Identify which cell holds the provided text, then report its (X, Y) central coordinate. 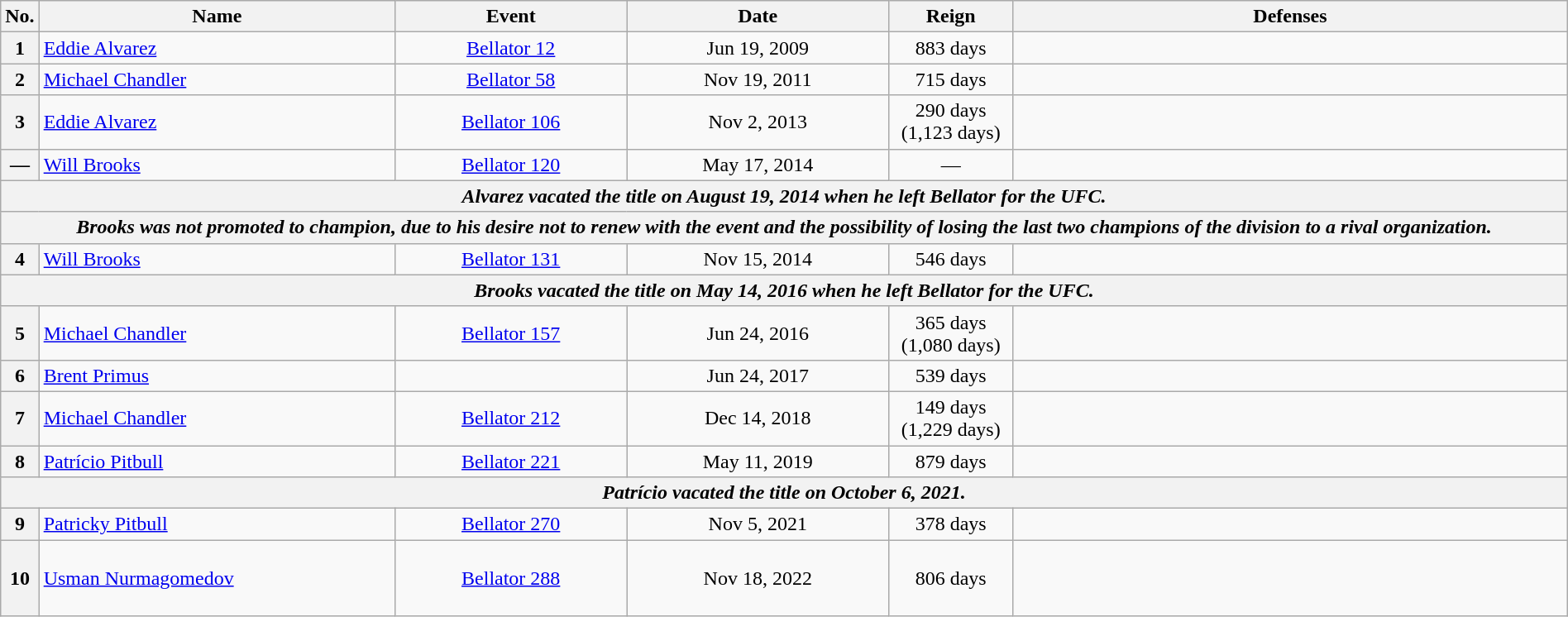
Nov 18, 2022 (758, 578)
May 17, 2014 (758, 165)
365 days(1,080 days) (951, 332)
378 days (951, 524)
Usman Nurmagomedov (217, 578)
Jun 24, 2016 (758, 332)
May 11, 2019 (758, 461)
290 days(1,123 days) (951, 122)
715 days (951, 79)
7 (20, 419)
8 (20, 461)
Reign (951, 17)
Event (511, 17)
10 (20, 578)
Defenses (1290, 17)
Bellator 12 (511, 48)
1 (20, 48)
Bellator 106 (511, 122)
539 days (951, 375)
Alvarez vacated the title on August 19, 2014 when he left Bellator for the UFC. (784, 196)
Name (217, 17)
Patricky Pitbull (217, 524)
Bellator 157 (511, 332)
Bellator 212 (511, 419)
Bellator 221 (511, 461)
3 (20, 122)
4 (20, 259)
2 (20, 79)
Brent Primus (217, 375)
149 days(1,229 days) (951, 419)
Nov 2, 2013 (758, 122)
Bellator 120 (511, 165)
879 days (951, 461)
Bellator 58 (511, 79)
Patrício vacated the title on October 6, 2021. (784, 493)
No. (20, 17)
883 days (951, 48)
Dec 14, 2018 (758, 419)
Nov 15, 2014 (758, 259)
Date (758, 17)
Nov 5, 2021 (758, 524)
Jun 19, 2009 (758, 48)
Jun 24, 2017 (758, 375)
Bellator 131 (511, 259)
5 (20, 332)
546 days (951, 259)
Patrício Pitbull (217, 461)
Nov 19, 2011 (758, 79)
9 (20, 524)
6 (20, 375)
Bellator 288 (511, 578)
Brooks vacated the title on May 14, 2016 when he left Bellator for the UFC. (784, 290)
806 days (951, 578)
Bellator 270 (511, 524)
